Output the [X, Y] coordinate of the center of the cell containing the given text.  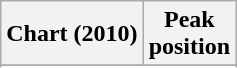
Chart (2010) [72, 34]
Peakposition [189, 34]
